Return (x, y) of the center of cell containing provided text 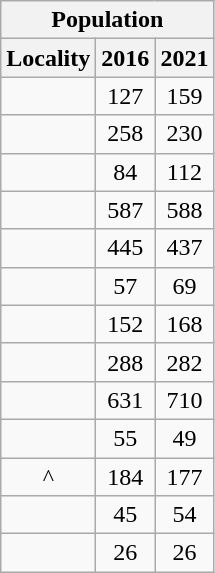
2016 (126, 58)
69 (184, 286)
230 (184, 134)
588 (184, 210)
Locality (48, 58)
177 (184, 477)
127 (126, 96)
Population (108, 20)
258 (126, 134)
57 (126, 286)
631 (126, 400)
437 (184, 248)
84 (126, 172)
2021 (184, 58)
49 (184, 438)
288 (126, 362)
152 (126, 324)
445 (126, 248)
112 (184, 172)
168 (184, 324)
587 (126, 210)
54 (184, 515)
282 (184, 362)
55 (126, 438)
159 (184, 96)
710 (184, 400)
184 (126, 477)
45 (126, 515)
^ (48, 477)
